Pinpoint the cell where the given text exists, returning its [x, y] midpoint coordinate. 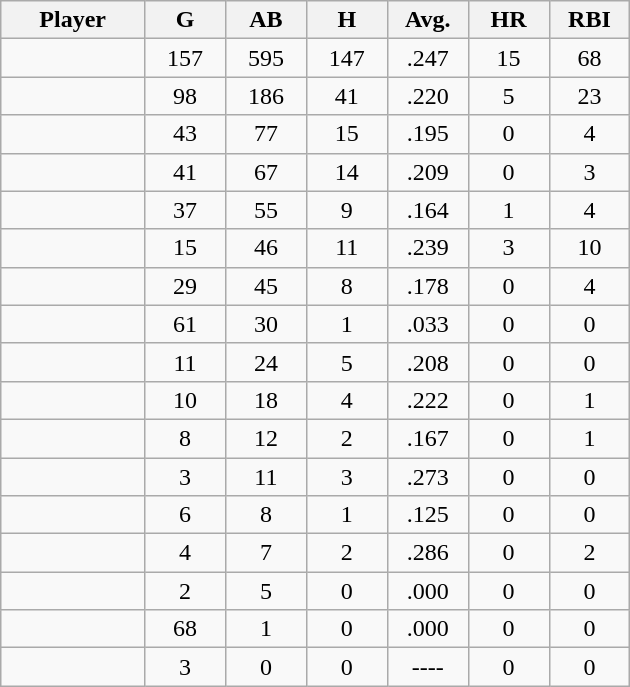
.195 [428, 134]
23 [590, 96]
.167 [428, 438]
43 [186, 134]
.247 [428, 58]
.239 [428, 248]
Avg. [428, 20]
29 [186, 286]
H [346, 20]
.220 [428, 96]
67 [266, 172]
.208 [428, 362]
Player [73, 20]
AB [266, 20]
61 [186, 324]
.164 [428, 210]
.125 [428, 515]
9 [346, 210]
.178 [428, 286]
18 [266, 400]
7 [266, 553]
37 [186, 210]
6 [186, 515]
98 [186, 96]
45 [266, 286]
.033 [428, 324]
.209 [428, 172]
12 [266, 438]
46 [266, 248]
G [186, 20]
14 [346, 172]
55 [266, 210]
.286 [428, 553]
147 [346, 58]
---- [428, 667]
HR [508, 20]
186 [266, 96]
30 [266, 324]
.273 [428, 477]
.222 [428, 400]
RBI [590, 20]
157 [186, 58]
595 [266, 58]
24 [266, 362]
77 [266, 134]
